Extract the [X, Y] coordinate from the center of the cell holding the provided text.  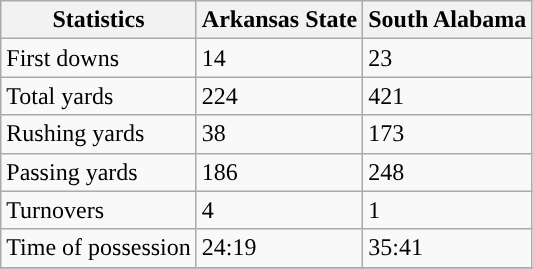
186 [279, 172]
24:19 [279, 248]
248 [448, 172]
421 [448, 96]
Total yards [99, 96]
1 [448, 210]
Time of possession [99, 248]
224 [279, 96]
Passing yards [99, 172]
Turnovers [99, 210]
Rushing yards [99, 134]
35:41 [448, 248]
173 [448, 134]
Statistics [99, 20]
Arkansas State [279, 20]
South Alabama [448, 20]
23 [448, 58]
First downs [99, 58]
38 [279, 134]
4 [279, 210]
14 [279, 58]
